Capture the cell that displays the provided text and extract its (x, y) central coordinate. 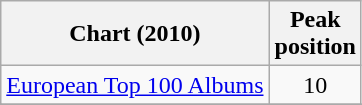
European Top 100 Albums (135, 85)
Chart (2010) (135, 34)
10 (315, 85)
Peakposition (315, 34)
